For the text-containing cell, return its midpoint in (x, y) coordinate format. 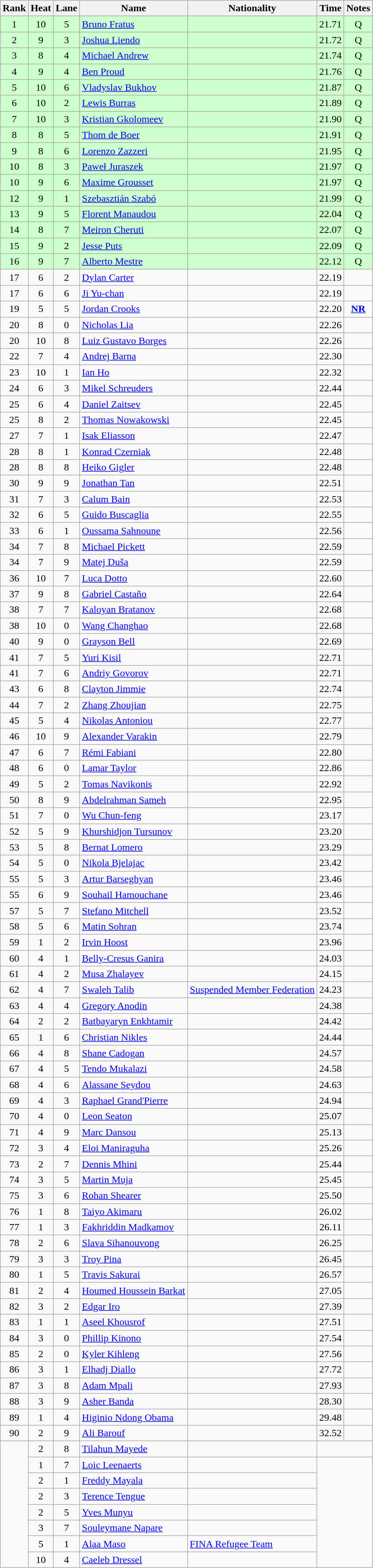
Florent Manaudou (133, 214)
22.86 (331, 768)
Suspended Member Federation (252, 990)
67 (14, 1069)
Nikola Bjelajac (133, 863)
Nicholas Lia (133, 325)
79 (14, 1259)
74 (14, 1180)
FINA Refugee Team (252, 1544)
Jordan Crooks (133, 309)
Lorenzo Zazzeri (133, 151)
Alberto Mestre (133, 262)
Batbayaryn Enkhtamir (133, 1021)
52 (14, 831)
22.92 (331, 784)
85 (14, 1354)
Szebasztián Szabó (133, 198)
32.52 (331, 1433)
21.71 (331, 24)
22.53 (331, 499)
Thom de Boer (133, 135)
Taiyo Akimaru (133, 1212)
25.07 (331, 1116)
21.95 (331, 151)
Ali Barouf (133, 1433)
Nationality (252, 8)
63 (14, 1006)
27 (14, 435)
90 (14, 1433)
29.48 (331, 1417)
24.42 (331, 1021)
19 (14, 309)
58 (14, 926)
24 (14, 388)
Wu Chun-feng (133, 816)
37 (14, 594)
Bernat Lomero (133, 847)
27.93 (331, 1385)
Marc Dansou (133, 1132)
Souleymane Napare (133, 1528)
26.57 (331, 1275)
Thomas Nowakowski (133, 420)
Abdelrahman Sameh (133, 800)
Slava Sihanouvong (133, 1243)
24.44 (331, 1037)
Grayson Bell (133, 641)
24.58 (331, 1069)
Jesse Puts (133, 246)
Oussama Sahnoune (133, 531)
24.38 (331, 1006)
32 (14, 515)
Alexander Varakin (133, 737)
78 (14, 1243)
40 (14, 641)
70 (14, 1116)
89 (14, 1417)
Tendo Mukalazi (133, 1069)
48 (14, 768)
80 (14, 1275)
24.57 (331, 1053)
27.56 (331, 1354)
Leon Seaton (133, 1116)
Tilahun Mayede (133, 1449)
Jonathan Tan (133, 483)
60 (14, 958)
76 (14, 1212)
22.51 (331, 483)
22.77 (331, 721)
22.20 (331, 309)
Kaloyan Bratanov (133, 610)
Dennis Mhini (133, 1164)
27.39 (331, 1306)
22.09 (331, 246)
86 (14, 1370)
Kristian Gkolomeev (133, 119)
Rank (14, 8)
22.69 (331, 641)
22.32 (331, 372)
27.05 (331, 1291)
45 (14, 721)
Wang Changhao (133, 626)
21.76 (331, 72)
22.55 (331, 515)
22.75 (331, 705)
30 (14, 483)
Nikolas Antoniou (133, 721)
Dylan Carter (133, 277)
23.74 (331, 926)
43 (14, 689)
Lane (67, 8)
25.45 (331, 1180)
Kyler Kihleng (133, 1354)
27.51 (331, 1322)
26.02 (331, 1212)
23.20 (331, 831)
Alassane Seydou (133, 1085)
Michael Pickett (133, 547)
Eloi Maniraguha (133, 1148)
Gabriel Castaño (133, 594)
22.80 (331, 752)
Rémi Fabiani (133, 752)
64 (14, 1021)
88 (14, 1401)
Meiron Cheruti (133, 230)
Mikel Schreuders (133, 388)
Konrad Czerniak (133, 451)
Higinio Ndong Obama (133, 1417)
Michael Andrew (133, 56)
Souhail Hamouchane (133, 895)
Andriy Govorov (133, 673)
66 (14, 1053)
83 (14, 1322)
23 (14, 372)
31 (14, 499)
22.07 (331, 230)
27.72 (331, 1370)
22.95 (331, 800)
Ian Ho (133, 372)
Adam Mpali (133, 1385)
Ben Proud (133, 72)
24.63 (331, 1085)
61 (14, 974)
23.96 (331, 942)
Vladyslav Bukhov (133, 87)
87 (14, 1385)
Travis Sakurai (133, 1275)
21.91 (331, 135)
23.29 (331, 847)
Notes (358, 8)
22.04 (331, 214)
22.47 (331, 435)
Freddy Mayala (133, 1481)
Matej Duša (133, 562)
69 (14, 1101)
49 (14, 784)
82 (14, 1306)
26.25 (331, 1243)
Lamar Taylor (133, 768)
21.89 (331, 103)
23.42 (331, 863)
12 (14, 198)
Musa Zhalayev (133, 974)
22.44 (331, 388)
Khurshidjon Tursunov (133, 831)
Phillip Kinono (133, 1338)
Daniel Zaitsev (133, 404)
36 (14, 578)
Luca Dotto (133, 578)
Paweł Juraszek (133, 166)
59 (14, 942)
Christian Nikles (133, 1037)
22.64 (331, 594)
Shane Cadogan (133, 1053)
Loic Leenaerts (133, 1464)
51 (14, 816)
28.30 (331, 1401)
NR (358, 309)
54 (14, 863)
77 (14, 1227)
Lewis Burras (133, 103)
13 (14, 214)
73 (14, 1164)
Yves Munyu (133, 1512)
Rohan Shearer (133, 1195)
Yuri Kisil (133, 657)
21.87 (331, 87)
25.50 (331, 1195)
22.60 (331, 578)
Calum Bain (133, 499)
15 (14, 246)
Stefano Mitchell (133, 910)
Elhadj Diallo (133, 1370)
Swaleh Talib (133, 990)
46 (14, 737)
75 (14, 1195)
Aseel Khousrof (133, 1322)
Zhang Zhoujian (133, 705)
23.52 (331, 910)
25.44 (331, 1164)
Matin Sohran (133, 926)
Caeleb Dressel (133, 1560)
71 (14, 1132)
Edgar Iro (133, 1306)
Troy Pina (133, 1259)
Tomas Navikonis (133, 784)
Andrej Barna (133, 356)
Houmed Houssein Barkat (133, 1291)
Belly-Cresus Ganira (133, 958)
Fakhriddin Madkamov (133, 1227)
22.74 (331, 689)
21.90 (331, 119)
Artur Barseghyan (133, 879)
16 (14, 262)
23.17 (331, 816)
24.15 (331, 974)
25.26 (331, 1148)
Time (331, 8)
65 (14, 1037)
Terence Tengue (133, 1496)
Heiko Gigler (133, 467)
22.12 (331, 262)
72 (14, 1148)
Isak Eliasson (133, 435)
22.30 (331, 356)
21.99 (331, 198)
26.11 (331, 1227)
Joshua Liendo (133, 40)
Name (133, 8)
24.23 (331, 990)
Martin Muja (133, 1180)
26.45 (331, 1259)
14 (14, 230)
22 (14, 356)
Ji Yu-chan (133, 293)
44 (14, 705)
81 (14, 1291)
68 (14, 1085)
22.56 (331, 531)
21.74 (331, 56)
Heat (41, 8)
21.72 (331, 40)
Clayton Jimmie (133, 689)
24.03 (331, 958)
62 (14, 990)
Gregory Anodin (133, 1006)
57 (14, 910)
Maxime Grousset (133, 182)
84 (14, 1338)
Raphael Grand'Pierre (133, 1101)
22.79 (331, 737)
47 (14, 752)
24.94 (331, 1101)
Luiz Gustavo Borges (133, 341)
Bruno Fratus (133, 24)
Alaa Maso (133, 1544)
33 (14, 531)
25.13 (331, 1132)
Asher Banda (133, 1401)
27.54 (331, 1338)
Irvin Hoost (133, 942)
53 (14, 847)
50 (14, 800)
Guido Buscaglia (133, 515)
